Return (X, Y) of the center of cell containing provided text 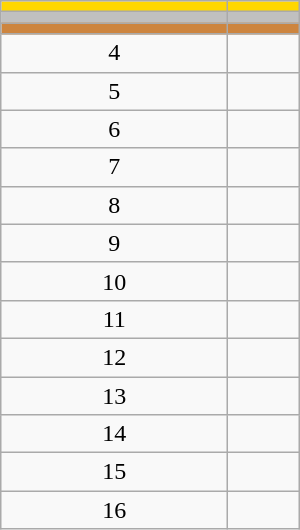
6 (114, 129)
16 (114, 510)
8 (114, 205)
15 (114, 472)
11 (114, 319)
12 (114, 357)
10 (114, 281)
4 (114, 53)
14 (114, 434)
13 (114, 395)
9 (114, 243)
5 (114, 91)
7 (114, 167)
